Search for the cell housing the specified text and yield its [x, y] center coordinate. 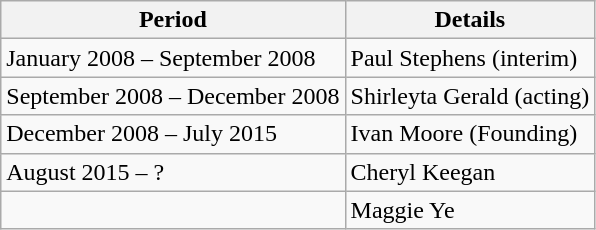
Period [173, 20]
Cheryl Keegan [470, 172]
Details [470, 20]
December 2008 – July 2015 [173, 134]
Ivan Moore (Founding) [470, 134]
Shirleyta Gerald (acting) [470, 96]
Maggie Ye [470, 210]
September 2008 – December 2008 [173, 96]
August 2015 – ? [173, 172]
Paul Stephens (interim) [470, 58]
January 2008 – September 2008 [173, 58]
